Locate the cell with the specified text and output its (X, Y) center coordinate. 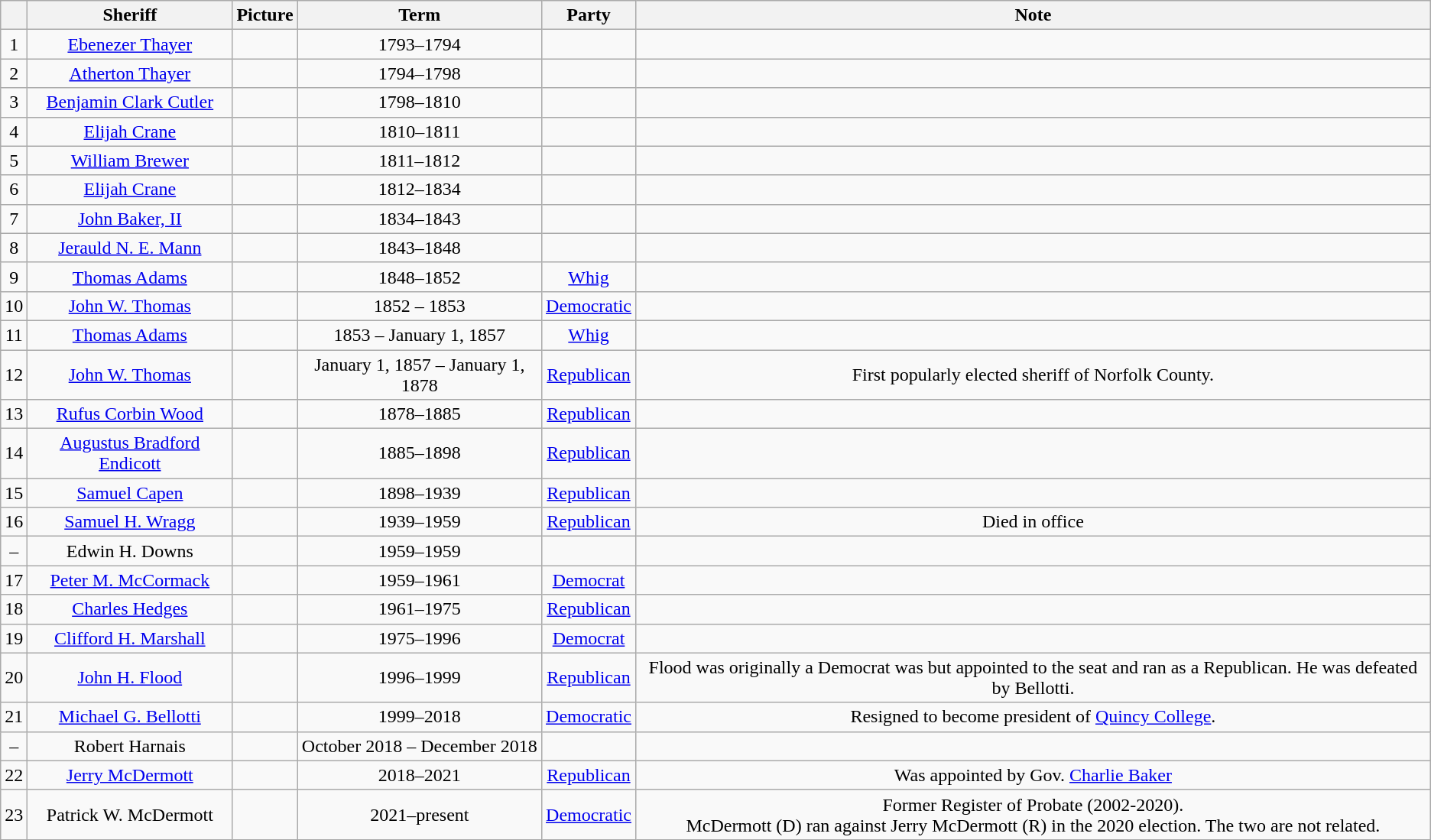
1939–1959 (419, 522)
10 (14, 306)
Sheriff (130, 15)
4 (14, 131)
1794–1798 (419, 73)
1848–1852 (419, 277)
1 (14, 44)
Resigned to become president of Quincy College. (1033, 717)
2021–present (419, 815)
21 (14, 717)
Former Register of Probate (2002-2020).McDermott (D) ran against Jerry McDermott (R) in the 2020 election. The two are not related. (1033, 815)
11 (14, 335)
Note (1033, 15)
1898–1939 (419, 493)
13 (14, 414)
First popularly elected sheriff of Norfolk County. (1033, 375)
5 (14, 161)
Samuel H. Wragg (130, 522)
2018–2021 (419, 775)
7 (14, 219)
9 (14, 277)
Picture (264, 15)
Patrick W. McDermott (130, 815)
1834–1843 (419, 219)
Term (419, 15)
2 (14, 73)
12 (14, 375)
Atherton Thayer (130, 73)
Robert Harnais (130, 746)
Augustus Bradford Endicott (130, 454)
John Baker, II (130, 219)
Benjamin Clark Cutler (130, 102)
1996–1999 (419, 677)
23 (14, 815)
3 (14, 102)
16 (14, 522)
Rufus Corbin Wood (130, 414)
1961–1975 (419, 609)
8 (14, 248)
Edwin H. Downs (130, 551)
Clifford H. Marshall (130, 638)
1959–1959 (419, 551)
1852 – 1853 (419, 306)
Peter M. McCormack (130, 580)
6 (14, 190)
Michael G. Bellotti (130, 717)
1812–1834 (419, 190)
1885–1898 (419, 454)
Charles Hedges (130, 609)
20 (14, 677)
1878–1885 (419, 414)
Was appointed by Gov. Charlie Baker (1033, 775)
Died in office (1033, 522)
1810–1811 (419, 131)
14 (14, 454)
Jerauld N. E. Mann (130, 248)
19 (14, 638)
1798–1810 (419, 102)
1793–1794 (419, 44)
1853 – January 1, 1857 (419, 335)
1811–1812 (419, 161)
Jerry McDermott (130, 775)
18 (14, 609)
Party (589, 15)
William Brewer (130, 161)
Flood was originally a Democrat was but appointed to the seat and ran as a Republican. He was defeated by Bellotti. (1033, 677)
1975–1996 (419, 638)
Ebenezer Thayer (130, 44)
1843–1848 (419, 248)
John H. Flood (130, 677)
Samuel Capen (130, 493)
January 1, 1857 – January 1, 1878 (419, 375)
22 (14, 775)
1959–1961 (419, 580)
17 (14, 580)
1999–2018 (419, 717)
15 (14, 493)
October 2018 – December 2018 (419, 746)
